From the cell containing the given text, extract its center point as [x, y] coordinate. 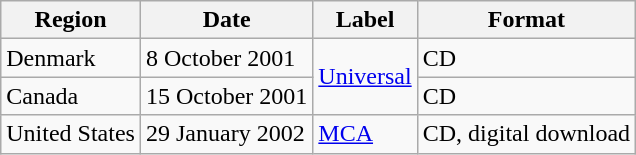
Denmark [71, 58]
Date [226, 20]
Region [71, 20]
CD, digital download [526, 134]
MCA [365, 134]
29 January 2002 [226, 134]
United States [71, 134]
8 October 2001 [226, 58]
15 October 2001 [226, 96]
Canada [71, 96]
Universal [365, 77]
Label [365, 20]
Format [526, 20]
